Find where the given text appears and provide that cell's center as [x, y] coordinate. 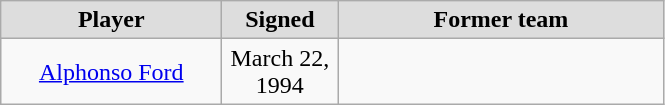
Former team [501, 20]
March 22, 1994 [280, 72]
Player [112, 20]
Alphonso Ford [112, 72]
Signed [280, 20]
